Detect which cell encompasses the target text, then output its [X, Y] center coordinate. 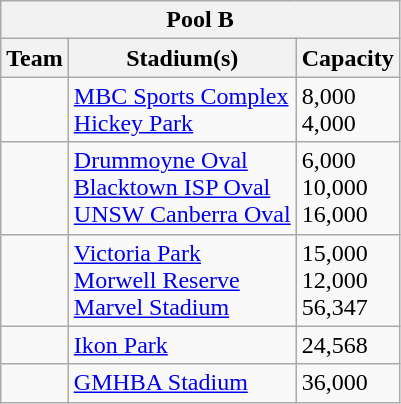
Team [35, 58]
MBC Sports ComplexHickey Park [182, 110]
Stadium(s) [182, 58]
Ikon Park [182, 345]
Victoria ParkMorwell ReserveMarvel Stadium [182, 280]
15,00012,00056,347 [348, 280]
8,0004,000 [348, 110]
Capacity [348, 58]
Pool B [200, 20]
6,00010,00016,000 [348, 188]
GMHBA Stadium [182, 383]
Drummoyne OvalBlacktown ISP OvalUNSW Canberra Oval [182, 188]
24,568 [348, 345]
36,000 [348, 383]
